For the text-containing cell, return its midpoint in (x, y) coordinate format. 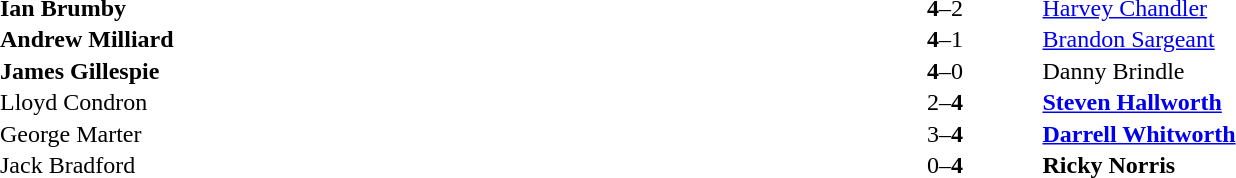
4–0 (944, 71)
2–4 (944, 103)
4–1 (944, 39)
3–4 (944, 134)
